From the cell containing the given text, extract its center point as [X, Y] coordinate. 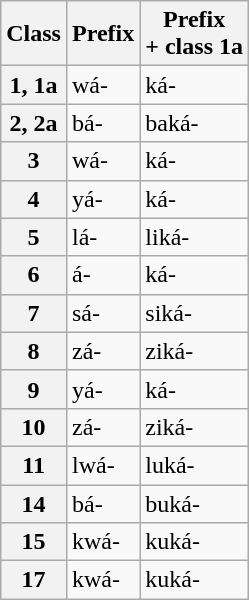
9 [34, 389]
2, 2a [34, 123]
10 [34, 427]
baká- [194, 123]
siká- [194, 313]
11 [34, 465]
15 [34, 542]
7 [34, 313]
Class [34, 34]
1, 1a [34, 85]
liká- [194, 237]
lá- [102, 237]
lwá- [102, 465]
14 [34, 503]
3 [34, 161]
6 [34, 275]
buká- [194, 503]
sá- [102, 313]
8 [34, 351]
17 [34, 580]
5 [34, 237]
4 [34, 199]
á- [102, 275]
Prefix [102, 34]
Prefix+ class 1a [194, 34]
luká- [194, 465]
